Search for the cell housing the specified text and yield its [X, Y] center coordinate. 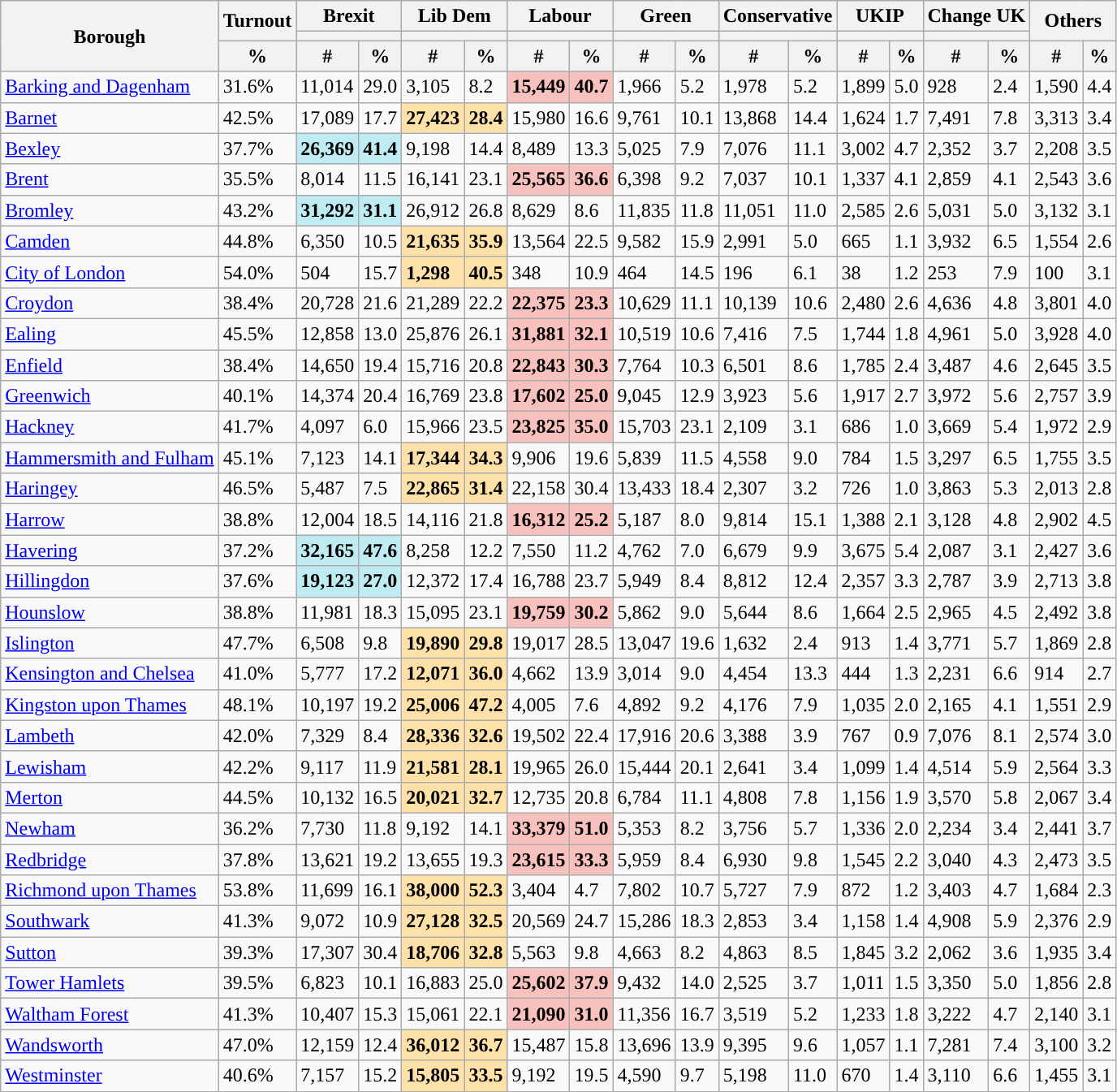
2,585 [864, 210]
5,353 [645, 828]
Waltham Forest [110, 1014]
20,728 [328, 303]
32.6 [485, 736]
670 [864, 1076]
9,761 [645, 118]
3.0 [1099, 736]
48.1% [257, 705]
11.9 [380, 766]
25.2 [591, 520]
Brent [110, 179]
17.7 [380, 118]
196 [753, 272]
26.8 [485, 210]
15,703 [645, 427]
32.5 [485, 922]
21.8 [485, 520]
Redbridge [110, 860]
25,876 [433, 334]
36.2% [257, 828]
UKIP [880, 16]
665 [864, 241]
16.7 [697, 1014]
Wandsworth [110, 1045]
7,123 [328, 458]
1,684 [1057, 891]
28.5 [591, 643]
Hackney [110, 427]
6,823 [328, 983]
31.4 [485, 489]
32.7 [485, 797]
2,787 [956, 581]
5,563 [539, 952]
1,099 [864, 766]
2,473 [1057, 860]
11,981 [328, 612]
1,455 [1057, 1076]
40.1% [257, 396]
15.1 [812, 520]
18,706 [433, 952]
10,629 [645, 303]
15,449 [539, 87]
4,636 [956, 303]
2,492 [1057, 612]
17.2 [380, 674]
20.4 [380, 396]
6,679 [753, 550]
14.5 [697, 272]
22.4 [591, 736]
41.4 [380, 149]
8.0 [697, 520]
Kensington and Chelsea [110, 674]
40.5 [485, 272]
11,699 [328, 891]
10.3 [697, 365]
1,664 [864, 612]
9.9 [812, 550]
2,991 [753, 241]
21,581 [433, 766]
41.7% [257, 427]
47.0% [257, 1045]
28,336 [433, 736]
1.9 [906, 797]
22,843 [539, 365]
44.5% [257, 797]
2,853 [753, 922]
31.6% [257, 87]
13,621 [328, 860]
36.6 [591, 179]
Greenwich [110, 396]
23.3 [591, 303]
6,930 [753, 860]
42.0% [257, 736]
3,863 [956, 489]
45.1% [257, 458]
Lambeth [110, 736]
26,912 [433, 210]
32.8 [485, 952]
3,222 [956, 1014]
19,759 [539, 612]
Haringey [110, 489]
City of London [110, 272]
8,629 [539, 210]
1,554 [1057, 241]
13,868 [753, 118]
1,388 [864, 520]
3,100 [1057, 1045]
4.4 [1099, 87]
928 [956, 87]
5,839 [645, 458]
15,061 [433, 1014]
26,369 [328, 149]
3,388 [753, 736]
22.5 [591, 241]
Merton [110, 797]
8,258 [433, 550]
2,307 [753, 489]
35.5% [257, 179]
33.5 [485, 1076]
2,357 [864, 581]
16,788 [539, 581]
Brexit [349, 16]
9,072 [328, 922]
2,965 [956, 612]
36.0 [485, 674]
2,441 [1057, 828]
767 [864, 736]
5,777 [328, 674]
1,935 [1057, 952]
Lib Dem [455, 16]
6.0 [380, 427]
2,757 [1057, 396]
15.2 [380, 1076]
28.1 [485, 766]
4,863 [753, 952]
30.2 [591, 612]
2.1 [906, 520]
2,543 [1057, 179]
9,582 [645, 241]
3,014 [645, 674]
1,011 [864, 983]
22,865 [433, 489]
1,233 [864, 1014]
1,978 [753, 87]
32,165 [328, 550]
41.0% [257, 674]
17,344 [433, 458]
1,035 [864, 705]
10,132 [328, 797]
11,356 [645, 1014]
37.6% [257, 581]
1,551 [1057, 705]
Hillingdon [110, 581]
4,961 [956, 334]
6,501 [753, 365]
Change UK [977, 16]
15,444 [645, 766]
11,014 [328, 87]
9,395 [753, 1045]
Sutton [110, 952]
14.0 [697, 983]
2,140 [1057, 1014]
15,095 [433, 612]
2,902 [1057, 520]
6.1 [812, 272]
2,208 [1057, 149]
37.8% [257, 860]
13,655 [433, 860]
12,004 [328, 520]
15.8 [591, 1045]
4,514 [956, 766]
21,090 [539, 1014]
3,297 [956, 458]
1,057 [864, 1045]
39.3% [257, 952]
Others [1073, 21]
10.7 [697, 891]
25,006 [433, 705]
53.8% [257, 891]
15,980 [539, 118]
3,928 [1057, 334]
2,087 [956, 550]
1,545 [864, 860]
12.9 [697, 396]
9,432 [645, 983]
3,932 [956, 241]
Hounslow [110, 612]
1,336 [864, 828]
9,045 [645, 396]
22,158 [539, 489]
3,519 [753, 1014]
23.5 [485, 427]
1,624 [864, 118]
Conservative [778, 16]
15.9 [697, 241]
6,784 [645, 797]
16,141 [433, 179]
7,281 [956, 1045]
15.7 [380, 272]
4,454 [753, 674]
872 [864, 891]
23,615 [539, 860]
9,117 [328, 766]
1,298 [433, 272]
8.1 [1010, 736]
Harrow [110, 520]
12,735 [539, 797]
Islington [110, 643]
7,157 [328, 1076]
1,899 [864, 87]
47.2 [485, 705]
29.8 [485, 643]
3,313 [1057, 118]
4.3 [1010, 860]
1.7 [906, 118]
6,508 [328, 643]
10,407 [328, 1014]
35.0 [591, 427]
Labour [560, 16]
4,663 [645, 952]
34.3 [485, 458]
Barnet [110, 118]
3,801 [1057, 303]
1,744 [864, 334]
3,972 [956, 396]
21,289 [433, 303]
17.4 [485, 581]
15,805 [433, 1076]
17,916 [645, 736]
2,062 [956, 952]
2,859 [956, 179]
20,021 [433, 797]
36,012 [433, 1045]
2,234 [956, 828]
24.7 [591, 922]
16,883 [433, 983]
15,966 [433, 427]
40.7 [591, 87]
16.1 [380, 891]
1,845 [864, 952]
Ealing [110, 334]
7,764 [645, 365]
1,632 [753, 643]
31.1 [380, 210]
2.3 [1099, 891]
9,814 [753, 520]
7,491 [956, 118]
25,565 [539, 179]
5,959 [645, 860]
7.0 [697, 550]
8,489 [539, 149]
19.4 [380, 365]
29.0 [380, 87]
3,923 [753, 396]
11,051 [753, 210]
3,040 [956, 860]
11.2 [591, 550]
38 [864, 272]
42.5% [257, 118]
686 [864, 427]
4,590 [645, 1076]
7,037 [753, 179]
5,949 [645, 581]
37.2% [257, 550]
Hammersmith and Fulham [110, 458]
1,337 [864, 179]
Newham [110, 828]
Green [666, 16]
42.2% [257, 766]
22,375 [539, 303]
3,404 [539, 891]
37.9 [591, 983]
2,480 [864, 303]
19,017 [539, 643]
17,089 [328, 118]
44.8% [257, 241]
22.2 [485, 303]
2,109 [753, 427]
38,000 [433, 891]
47.6 [380, 550]
5,187 [645, 520]
3,128 [956, 520]
5,031 [956, 210]
14,116 [433, 520]
20.6 [697, 736]
8,014 [328, 179]
Bromley [110, 210]
9,198 [433, 149]
43.2% [257, 210]
348 [539, 272]
8,812 [753, 581]
7,550 [539, 550]
21.6 [380, 303]
7,730 [328, 828]
26.1 [485, 334]
35.9 [485, 241]
19,965 [539, 766]
Bexley [110, 149]
16,312 [539, 520]
Borough [110, 36]
3,675 [864, 550]
5,727 [753, 891]
Turnout [257, 21]
45.5% [257, 334]
Kingston upon Thames [110, 705]
20.1 [697, 766]
2,427 [1057, 550]
16,769 [433, 396]
13.0 [380, 334]
9.6 [812, 1045]
16.5 [380, 797]
5,198 [753, 1076]
1,966 [645, 87]
13,047 [645, 643]
4,762 [645, 550]
15,487 [539, 1045]
2,641 [753, 766]
5,862 [645, 612]
28.4 [485, 118]
39.5% [257, 983]
12,071 [433, 674]
47.7% [257, 643]
33,379 [539, 828]
3,669 [956, 427]
4,005 [539, 705]
27,423 [433, 118]
3,570 [956, 797]
26.0 [591, 766]
4.6 [1010, 365]
3,771 [956, 643]
1,856 [1057, 983]
Croydon [110, 303]
914 [1057, 674]
17,307 [328, 952]
13,696 [645, 1045]
1.3 [906, 674]
51.0 [591, 828]
23.7 [591, 581]
46.5% [257, 489]
4,808 [753, 797]
1,869 [1057, 643]
31.0 [591, 1014]
16.6 [591, 118]
27.0 [380, 581]
40.6% [257, 1076]
19.5 [591, 1076]
17,602 [539, 396]
3,756 [753, 828]
2,525 [753, 983]
Camden [110, 241]
Richmond upon Thames [110, 891]
30.3 [591, 365]
10,139 [753, 303]
1,755 [1057, 458]
36.7 [485, 1045]
Enfield [110, 365]
4,908 [956, 922]
3,350 [956, 983]
5.3 [1010, 489]
6,350 [328, 241]
2.5 [906, 612]
2,645 [1057, 365]
253 [956, 272]
20,569 [539, 922]
33.3 [591, 860]
54.0% [257, 272]
10.5 [380, 241]
12,159 [328, 1045]
3,403 [956, 891]
7.6 [591, 705]
1,590 [1057, 87]
726 [864, 489]
37.7% [257, 149]
Westminster [110, 1076]
15,286 [645, 922]
32.1 [591, 334]
7,329 [328, 736]
913 [864, 643]
23,825 [539, 427]
4,662 [539, 674]
9.7 [697, 1076]
3,105 [433, 87]
2,231 [956, 674]
9,906 [539, 458]
2,165 [956, 705]
15.3 [380, 1014]
10,197 [328, 705]
1,917 [864, 396]
15,716 [433, 365]
2,574 [1057, 736]
5,487 [328, 489]
2,067 [1057, 797]
Lewisham [110, 766]
14,650 [328, 365]
0.9 [906, 736]
22.1 [485, 1014]
2,352 [956, 149]
21,635 [433, 241]
18.5 [380, 520]
4,558 [753, 458]
4,176 [753, 705]
5.8 [1010, 797]
13,433 [645, 489]
3,487 [956, 365]
6,398 [645, 179]
4,892 [645, 705]
19.3 [485, 860]
12.2 [485, 550]
100 [1057, 272]
Barking and Dagenham [110, 87]
1,156 [864, 797]
52.3 [485, 891]
23.8 [485, 396]
18.4 [697, 489]
19,502 [539, 736]
464 [645, 272]
2,713 [1057, 581]
2,013 [1057, 489]
784 [864, 458]
27,128 [433, 922]
12,372 [433, 581]
4,097 [328, 427]
1,158 [864, 922]
Southwark [110, 922]
13,564 [539, 241]
2,376 [1057, 922]
31,292 [328, 210]
3,132 [1057, 210]
8.5 [812, 952]
3,110 [956, 1076]
Havering [110, 550]
10,519 [645, 334]
14,374 [328, 396]
11,835 [645, 210]
2.2 [906, 860]
504 [328, 272]
444 [864, 674]
5,025 [645, 149]
25,602 [539, 983]
1,785 [864, 365]
2,564 [1057, 766]
19,123 [328, 581]
7,802 [645, 891]
7.4 [1010, 1045]
3,002 [864, 149]
12,858 [328, 334]
31,881 [539, 334]
7,416 [753, 334]
19,890 [433, 643]
Tower Hamlets [110, 983]
1,972 [1057, 427]
5,644 [753, 612]
